Return the [X, Y] coordinate for the center point of the cell that contains the specified text.  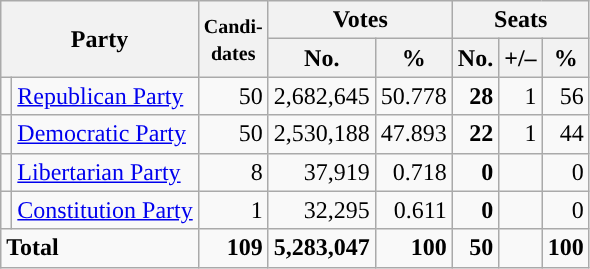
Party [100, 39]
Republican Party [105, 96]
5,283,047 [322, 248]
0.611 [414, 210]
28 [475, 96]
Total [100, 248]
2,530,188 [322, 134]
37,919 [322, 172]
32,295 [322, 210]
Seats [520, 20]
2,682,645 [322, 96]
44 [566, 134]
50.778 [414, 96]
Democratic Party [105, 134]
+/– [520, 58]
Votes [360, 20]
8 [233, 172]
47.893 [414, 134]
0.718 [414, 172]
Constitution Party [105, 210]
Libertarian Party [105, 172]
56 [566, 96]
109 [233, 248]
Candi-dates [233, 39]
22 [475, 134]
